Pinpoint the cell where the given text exists, returning its [X, Y] midpoint coordinate. 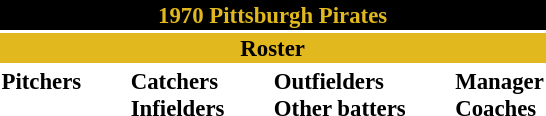
Roster [272, 48]
1970 Pittsburgh Pirates [272, 15]
